Pinpoint the cell where the given text exists, returning its [X, Y] midpoint coordinate. 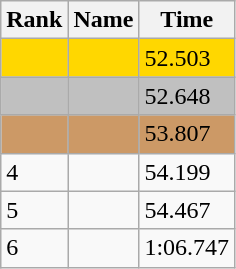
5 [34, 210]
4 [34, 172]
1:06.747 [187, 248]
54.467 [187, 210]
52.503 [187, 58]
54.199 [187, 172]
53.807 [187, 134]
Rank [34, 20]
Time [187, 20]
6 [34, 248]
52.648 [187, 96]
Name [104, 20]
